Extract the [X, Y] coordinate from the center of the cell holding the provided text.  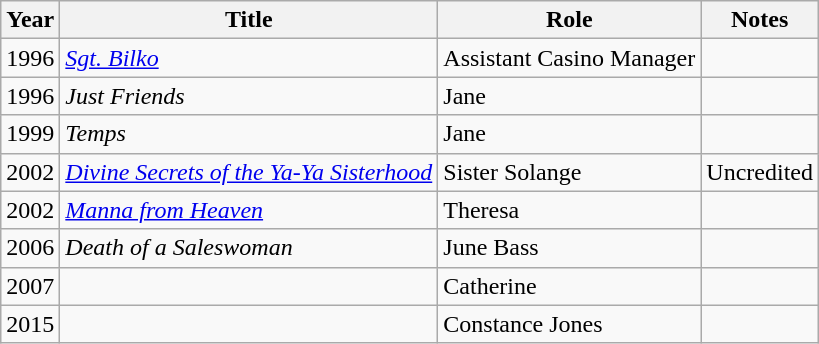
2006 [30, 248]
2007 [30, 286]
Constance Jones [570, 324]
Divine Secrets of the Ya-Ya Sisterhood [249, 172]
Uncredited [760, 172]
Notes [760, 20]
Catherine [570, 286]
Just Friends [249, 96]
Theresa [570, 210]
2015 [30, 324]
Temps [249, 134]
Year [30, 20]
Sister Solange [570, 172]
Sgt. Bilko [249, 58]
Death of a Saleswoman [249, 248]
Manna from Heaven [249, 210]
Title [249, 20]
Assistant Casino Manager [570, 58]
1999 [30, 134]
Role [570, 20]
June Bass [570, 248]
